Pinpoint the cell where the given text exists, returning its [X, Y] midpoint coordinate. 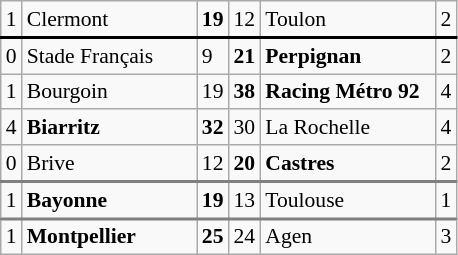
25 [213, 237]
30 [245, 128]
La Rochelle [348, 128]
21 [245, 56]
Biarritz [110, 128]
Stade Français [110, 56]
Perpignan [348, 56]
Agen [348, 237]
Bayonne [110, 200]
32 [213, 128]
Racing Métro 92 [348, 92]
13 [245, 200]
Toulon [348, 19]
38 [245, 92]
Toulouse [348, 200]
Montpellier [110, 237]
9 [213, 56]
Clermont [110, 19]
Bourgoin [110, 92]
24 [245, 237]
3 [446, 237]
20 [245, 163]
Brive [110, 163]
Castres [348, 163]
